Pinpoint the cell where the given text exists, returning its (x, y) midpoint coordinate. 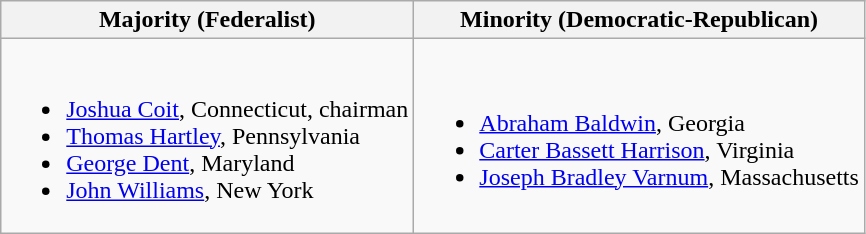
Abraham Baldwin, GeorgiaCarter Bassett Harrison, VirginiaJoseph Bradley Varnum, Massachusetts (640, 136)
Majority (Federalist) (208, 20)
Joshua Coit, Connecticut, chairmanThomas Hartley, PennsylvaniaGeorge Dent, MarylandJohn Williams, New York (208, 136)
Minority (Democratic-Republican) (640, 20)
